Search for the cell housing the specified text and yield its (x, y) center coordinate. 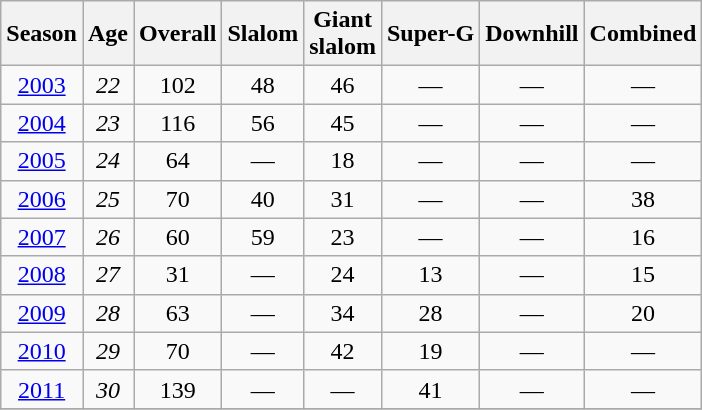
2009 (42, 313)
20 (643, 313)
Overall (178, 34)
60 (178, 237)
22 (108, 85)
Super-G (430, 34)
Combined (643, 34)
56 (263, 123)
2004 (42, 123)
2011 (42, 389)
Giantslalom (343, 34)
59 (263, 237)
64 (178, 161)
2006 (42, 199)
26 (108, 237)
Season (42, 34)
16 (643, 237)
2008 (42, 275)
48 (263, 85)
25 (108, 199)
38 (643, 199)
40 (263, 199)
46 (343, 85)
139 (178, 389)
15 (643, 275)
30 (108, 389)
27 (108, 275)
2010 (42, 351)
Slalom (263, 34)
45 (343, 123)
2003 (42, 85)
63 (178, 313)
Downhill (532, 34)
42 (343, 351)
13 (430, 275)
2005 (42, 161)
2007 (42, 237)
41 (430, 389)
Age (108, 34)
18 (343, 161)
102 (178, 85)
29 (108, 351)
116 (178, 123)
19 (430, 351)
34 (343, 313)
